Locate the cell with the specified text and output its [X, Y] center coordinate. 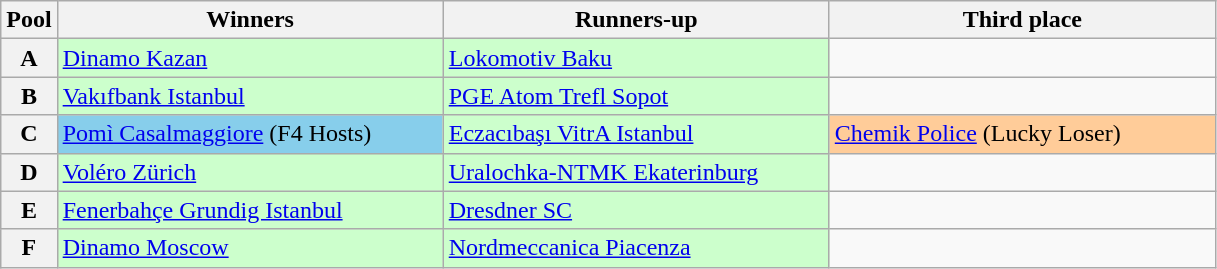
Lokomotiv Baku [636, 58]
Nordmeccanica Piacenza [636, 248]
Pool [29, 20]
Vakıfbank Istanbul [250, 96]
D [29, 172]
Runners-up [636, 20]
Uralochka-NTMK Ekaterinburg [636, 172]
Fenerbahçe Grundig Istanbul [250, 210]
Third place [1022, 20]
A [29, 58]
Dresdner SC [636, 210]
PGE Atom Trefl Sopot [636, 96]
Eczacıbaşı VitrA Istanbul [636, 134]
Dinamo Moscow [250, 248]
Winners [250, 20]
F [29, 248]
E [29, 210]
Voléro Zürich [250, 172]
Chemik Police (Lucky Loser) [1022, 134]
B [29, 96]
Dinamo Kazan [250, 58]
C [29, 134]
Pomì Casalmaggiore (F4 Hosts) [250, 134]
